Locate the cell with the specified text and output its (x, y) center coordinate. 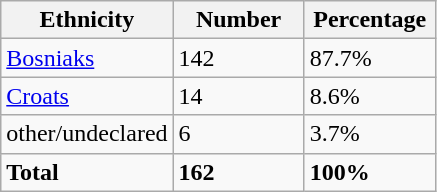
142 (238, 58)
3.7% (370, 134)
8.6% (370, 96)
162 (238, 172)
Croats (87, 96)
Percentage (370, 20)
14 (238, 96)
6 (238, 134)
100% (370, 172)
Ethnicity (87, 20)
87.7% (370, 58)
other/undeclared (87, 134)
Total (87, 172)
Number (238, 20)
Bosniaks (87, 58)
